Capture the cell that displays the provided text and extract its [X, Y] central coordinate. 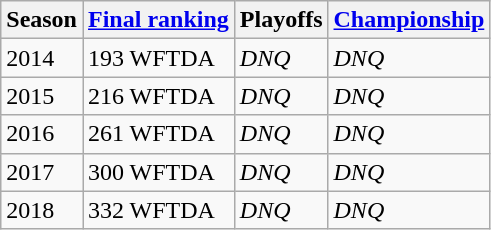
Championship [409, 20]
2014 [42, 58]
2016 [42, 134]
261 WFTDA [158, 134]
2015 [42, 96]
2018 [42, 210]
332 WFTDA [158, 210]
216 WFTDA [158, 96]
2017 [42, 172]
Playoffs [281, 20]
Season [42, 20]
193 WFTDA [158, 58]
Final ranking [158, 20]
300 WFTDA [158, 172]
